Return [x, y] of the center of cell containing provided text 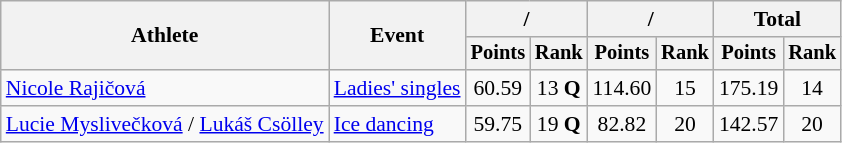
Athlete [165, 36]
Ice dancing [398, 124]
Event [398, 36]
82.82 [622, 124]
Ladies' singles [398, 88]
Lucie Myslivečková / Lukáš Csölley [165, 124]
Total [778, 19]
60.59 [498, 88]
15 [685, 88]
175.19 [748, 88]
14 [812, 88]
19 Q [559, 124]
59.75 [498, 124]
Nicole Rajičová [165, 88]
13 Q [559, 88]
114.60 [622, 88]
142.57 [748, 124]
